Capture the cell that displays the provided text and extract its [X, Y] central coordinate. 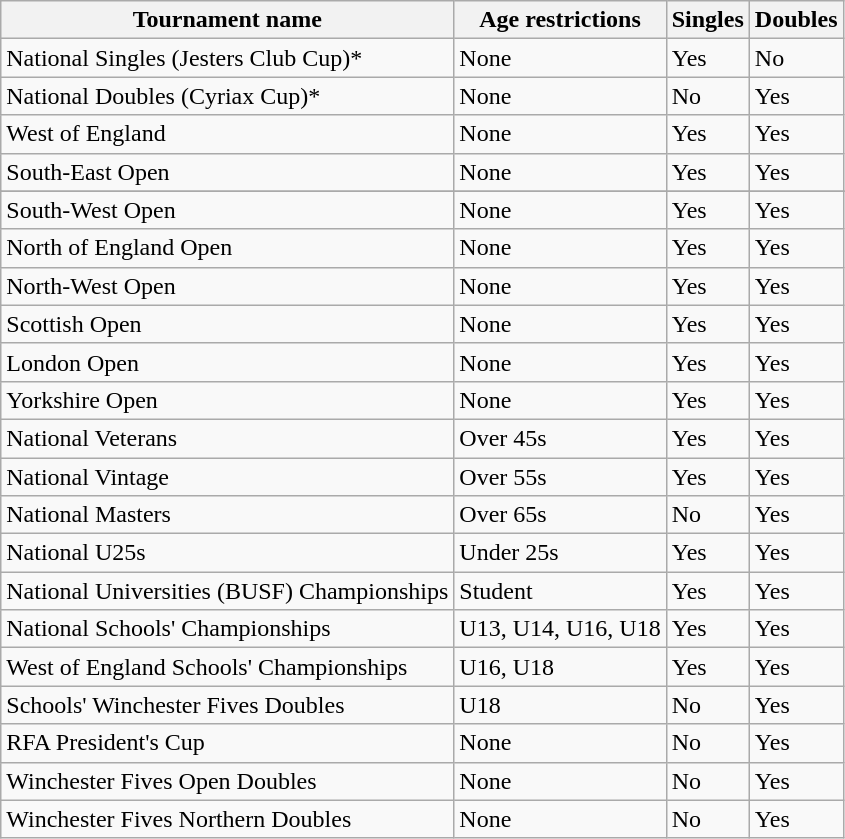
North of England Open [228, 248]
National Universities (BUSF) Championships [228, 591]
Scottish Open [228, 324]
Over 55s [560, 477]
Age restrictions [560, 20]
London Open [228, 362]
Tournament name [228, 20]
RFA President's Cup [228, 743]
National Masters [228, 515]
U16, U18 [560, 667]
Winchester Fives Open Doubles [228, 781]
Singles [708, 20]
National U25s [228, 553]
National Schools' Championships [228, 629]
South-East Open [228, 172]
National Doubles (Cyriax Cup)* [228, 96]
North-West Open [228, 286]
West of England Schools' Championships [228, 667]
Yorkshire Open [228, 400]
Over 45s [560, 438]
Winchester Fives Northern Doubles [228, 819]
West of England [228, 134]
Doubles [796, 20]
Student [560, 591]
National Vintage [228, 477]
National Veterans [228, 438]
National Singles (Jesters Club Cup)* [228, 58]
U18 [560, 705]
South-West Open [228, 210]
Under 25s [560, 553]
Schools' Winchester Fives Doubles [228, 705]
Over 65s [560, 515]
U13, U14, U16, U18 [560, 629]
